Scan for the cell matching the given text and deliver its (x, y) coordinate at center. 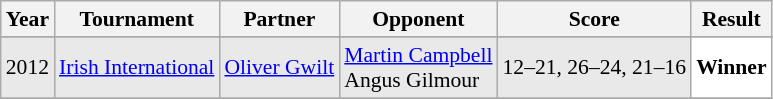
Winner (732, 68)
Tournament (136, 19)
Partner (279, 19)
Year (28, 19)
Irish International (136, 68)
Martin Campbell Angus Gilmour (418, 68)
Score (594, 19)
12–21, 26–24, 21–16 (594, 68)
Opponent (418, 19)
Result (732, 19)
2012 (28, 68)
Oliver Gwilt (279, 68)
